Identify which cell holds the provided text, then report its (x, y) central coordinate. 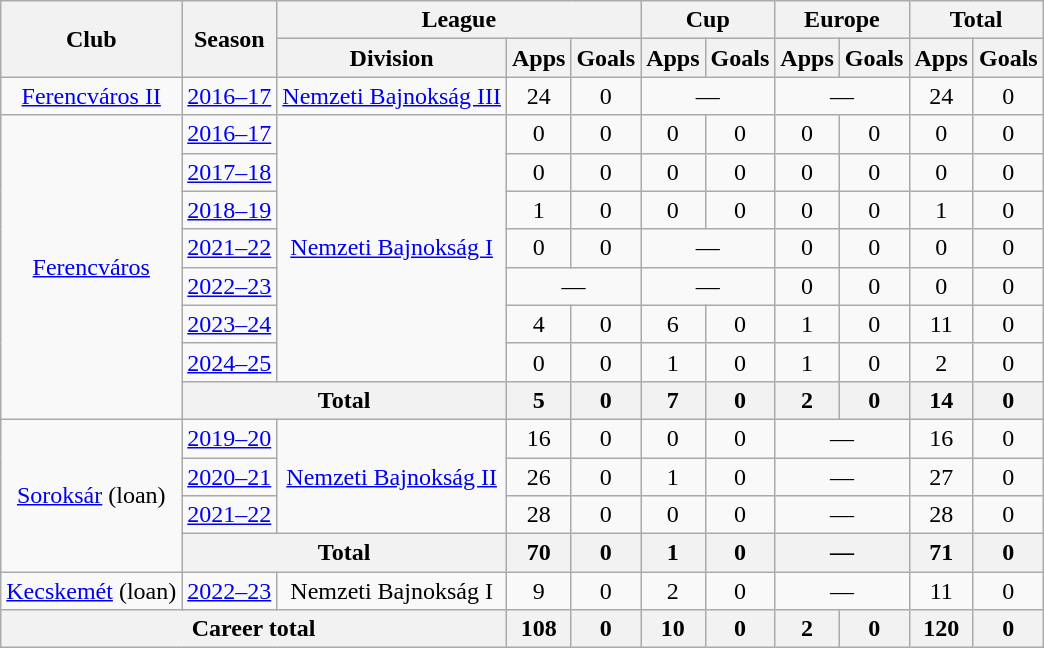
Cup (708, 20)
2018–19 (230, 210)
Europe (842, 20)
5 (538, 400)
2023–24 (230, 324)
2024–25 (230, 362)
10 (673, 629)
9 (538, 591)
Soroksár (loan) (92, 495)
2019–20 (230, 438)
71 (941, 553)
Ferencváros II (92, 96)
Kecskemét (loan) (92, 591)
Nemzeti Bajnokság II (392, 476)
4 (538, 324)
26 (538, 477)
6 (673, 324)
2017–18 (230, 172)
Ferencváros (92, 267)
Career total (254, 629)
2020–21 (230, 477)
120 (941, 629)
108 (538, 629)
Division (392, 58)
70 (538, 553)
Nemzeti Bajnokság III (392, 96)
League (459, 20)
14 (941, 400)
27 (941, 477)
7 (673, 400)
Club (92, 39)
Season (230, 39)
